Provide the (x, y) coordinate of the cell's center where the given text is located.  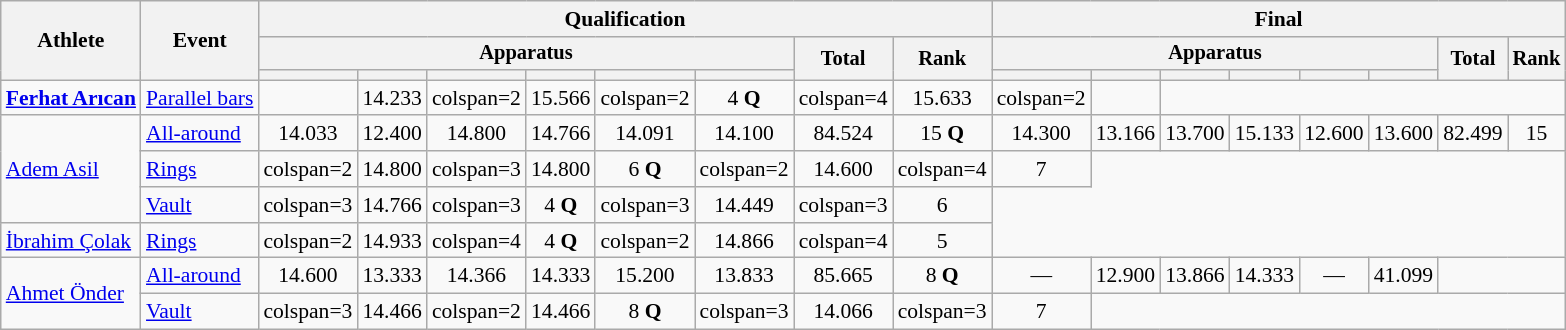
14.449 (744, 205)
15 Q (942, 134)
12.600 (1334, 134)
Final (1279, 19)
14.233 (392, 98)
Adem Asil (71, 170)
41.099 (1404, 276)
Ahmet Önder (71, 294)
13.700 (1194, 134)
6 Q (644, 169)
6 (942, 205)
14.100 (744, 134)
14.866 (744, 241)
13.600 (1404, 134)
14.091 (644, 134)
15.566 (560, 98)
14.366 (476, 276)
14.066 (844, 312)
13.166 (1126, 134)
15.133 (1264, 134)
15.200 (644, 276)
82.499 (1472, 134)
13.833 (744, 276)
Parallel bars (200, 98)
Qualification (624, 19)
Event (200, 40)
14.933 (392, 241)
15 (1537, 134)
12.900 (1126, 276)
14.300 (1042, 134)
14.033 (308, 134)
15.633 (942, 98)
13.333 (392, 276)
İbrahim Çolak (71, 241)
Ferhat Arıcan (71, 98)
12.400 (392, 134)
13.866 (1194, 276)
84.524 (844, 134)
85.665 (844, 276)
5 (942, 241)
Athlete (71, 40)
